Determine the (x, y) coordinate at the center of the cell enclosing the given text.  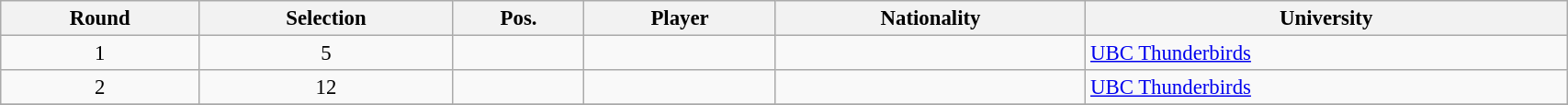
12 (327, 87)
Player (680, 18)
2 (100, 87)
Pos. (518, 18)
Nationality (930, 18)
University (1326, 18)
1 (100, 53)
Round (100, 18)
5 (327, 53)
Selection (327, 18)
